Return the [x, y] coordinate for the center point of the cell that contains the specified text.  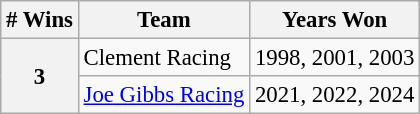
# Wins [40, 20]
Team [164, 20]
1998, 2001, 2003 [335, 58]
Joe Gibbs Racing [164, 95]
3 [40, 76]
Years Won [335, 20]
Clement Racing [164, 58]
2021, 2022, 2024 [335, 95]
